Provide the (X, Y) coordinate of the cell's center where the given text is located.  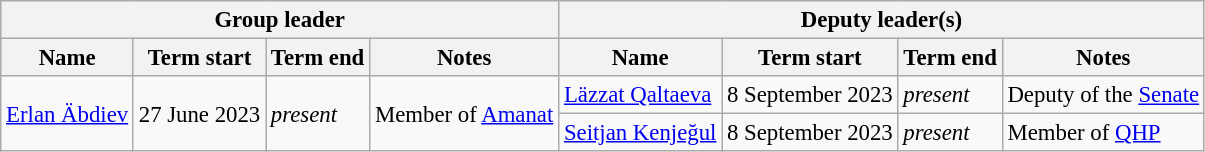
Deputy leader(s) (882, 20)
Läzzat Qaltaeva (640, 95)
Erlan Äbdiev (68, 114)
Member of QHP (1103, 133)
Group leader (280, 20)
Member of Amanat (464, 114)
Seitjan Kenjeğul (640, 133)
Deputy of the Senate (1103, 95)
27 June 2023 (199, 114)
